Scan for the cell matching the given text and deliver its [x, y] coordinate at center. 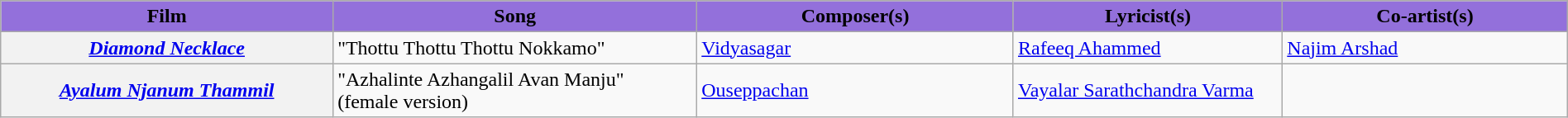
Ayalum Njanum Thammil [167, 91]
Film [167, 17]
Rafeeq Ahammed [1148, 48]
"Azhalinte Azhangalil Avan Manju"(female version) [515, 91]
Composer(s) [855, 17]
Vidyasagar [855, 48]
Lyricist(s) [1148, 17]
Diamond Necklace [167, 48]
Song [515, 17]
"Thottu Thottu Thottu Nokkamo" [515, 48]
Najim Arshad [1425, 48]
Ouseppachan [855, 91]
Co-artist(s) [1425, 17]
Vayalar Sarathchandra Varma [1148, 91]
